Locate the cell with the specified text and output its [X, Y] center coordinate. 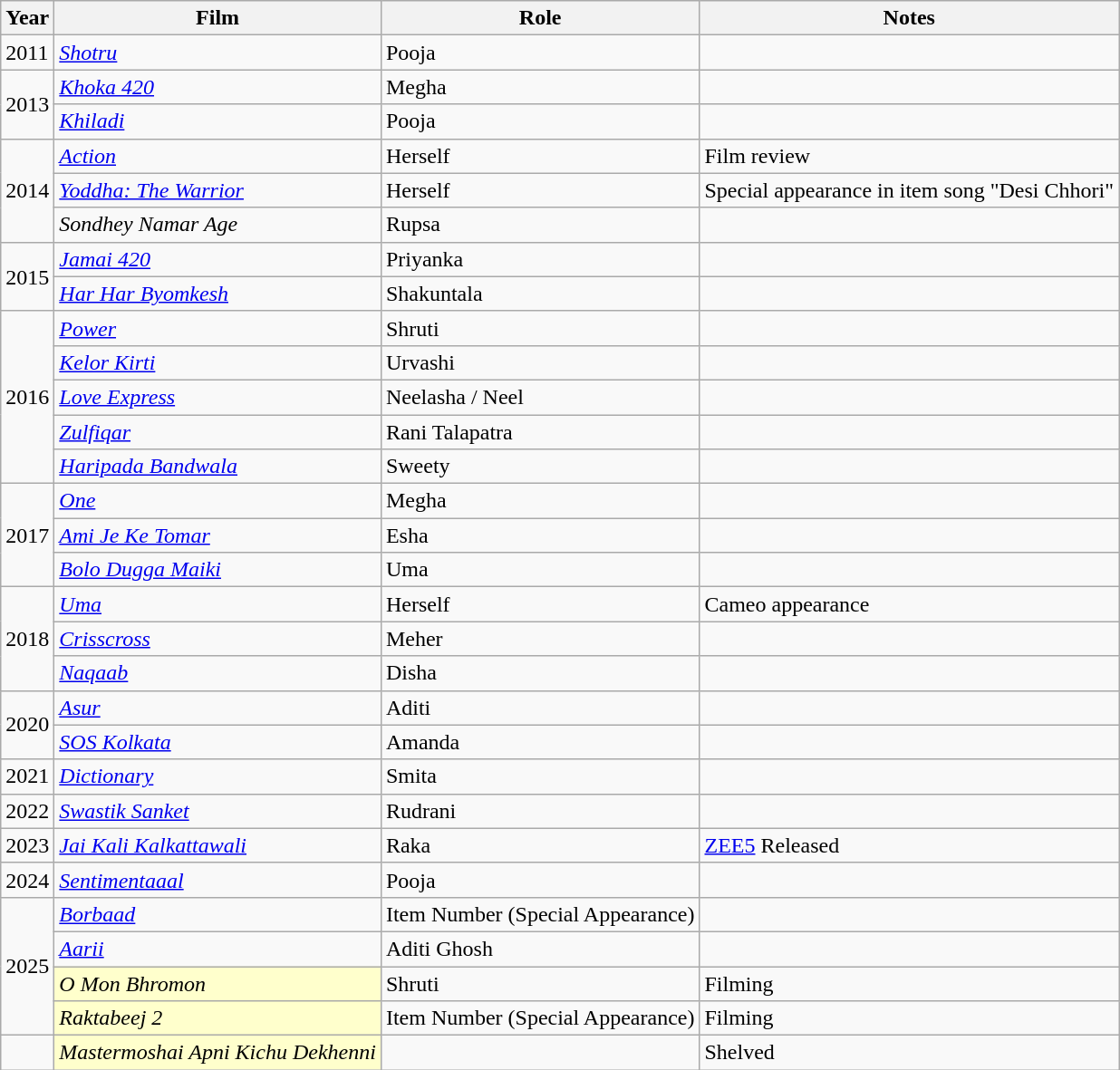
Kelor Kirti [217, 362]
Special appearance in item song "Desi Chhori" [910, 190]
Zulfiqar [217, 432]
Haripada Bandwala [217, 467]
Power [217, 328]
ZEE5 Released [910, 845]
Naqaab [217, 673]
Sentimentaaal [217, 880]
SOS Kolkata [217, 742]
Rani Talapatra [540, 432]
2018 [27, 639]
Jai Kali Kalkattawali [217, 845]
2024 [27, 880]
Dictionary [217, 776]
Smita [540, 776]
One [217, 501]
2023 [27, 845]
Khoka 420 [217, 87]
Yoddha: The Warrior [217, 190]
Neelasha / Neel [540, 397]
Crisscross [217, 639]
Disha [540, 673]
Raka [540, 845]
Khiladi [217, 121]
Film review [910, 156]
Har Har Byomkesh [217, 294]
Role [540, 18]
Film [217, 18]
Love Express [217, 397]
2013 [27, 104]
Rudrani [540, 811]
2025 [27, 966]
Urvashi [540, 362]
2011 [27, 53]
Swastik Sanket [217, 811]
2020 [27, 725]
Sondhey Namar Age [217, 225]
Borbaad [217, 914]
2015 [27, 276]
Shotru [217, 53]
2017 [27, 535]
2021 [27, 776]
Raktabeej 2 [217, 1018]
Shakuntala [540, 294]
Aditi Ghosh [540, 949]
Jamai 420 [217, 259]
Action [217, 156]
Sweety [540, 467]
2014 [27, 190]
Notes [910, 18]
Year [27, 18]
Priyanka [540, 259]
Asur [217, 708]
Mastermoshai Apni Kichu Dekhenni [217, 1053]
Shelved [910, 1053]
Ami Je Ke Tomar [217, 535]
2022 [27, 811]
Rupsa [540, 225]
Esha [540, 535]
Cameo appearance [910, 604]
Meher [540, 639]
Aditi [540, 708]
Bolo Dugga Maiki [217, 570]
Amanda [540, 742]
2016 [27, 397]
Aarii [217, 949]
O Mon Bhromon [217, 983]
